For the text-containing cell, return its midpoint in [X, Y] coordinate format. 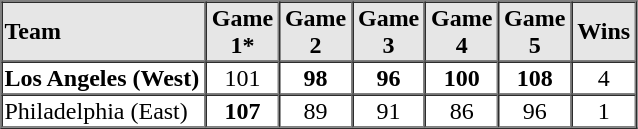
Game 3 [388, 32]
89 [316, 110]
86 [462, 110]
107 [242, 110]
4 [604, 78]
Game 4 [462, 32]
100 [462, 78]
Los Angeles (West) [104, 78]
101 [242, 78]
1 [604, 110]
Game 1* [242, 32]
Game 5 [534, 32]
108 [534, 78]
Philadelphia (East) [104, 110]
Wins [604, 32]
98 [316, 78]
91 [388, 110]
Team [104, 32]
Game 2 [316, 32]
